Output the [X, Y] coordinate of the center of the cell containing the given text.  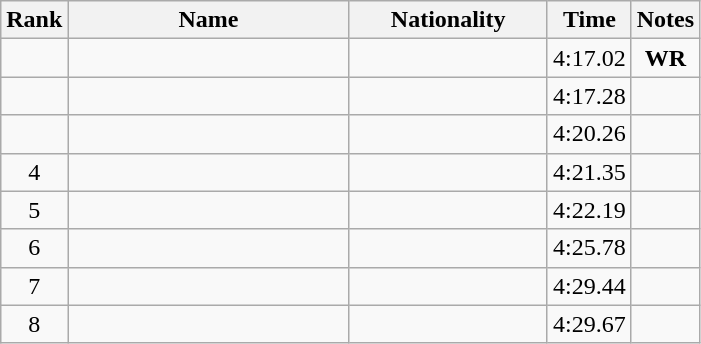
4 [34, 172]
4:22.19 [589, 210]
Name [208, 20]
4:17.02 [589, 58]
4:29.67 [589, 324]
8 [34, 324]
WR [665, 58]
4:25.78 [589, 248]
4:21.35 [589, 172]
4:29.44 [589, 286]
Rank [34, 20]
Notes [665, 20]
7 [34, 286]
4:20.26 [589, 134]
5 [34, 210]
4:17.28 [589, 96]
Nationality [448, 20]
6 [34, 248]
Time [589, 20]
